Locate the cell with the specified text and output its [x, y] center coordinate. 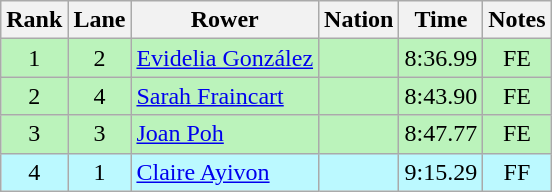
Nation [359, 20]
Time [441, 20]
8:43.90 [441, 96]
Sarah Fraincart [225, 96]
Lane [100, 20]
Rower [225, 20]
Joan Poh [225, 134]
8:47.77 [441, 134]
9:15.29 [441, 172]
FF [517, 172]
Notes [517, 20]
Evidelia González [225, 58]
Claire Ayivon [225, 172]
8:36.99 [441, 58]
Rank [34, 20]
